Scan for the cell matching the given text and deliver its (X, Y) coordinate at center. 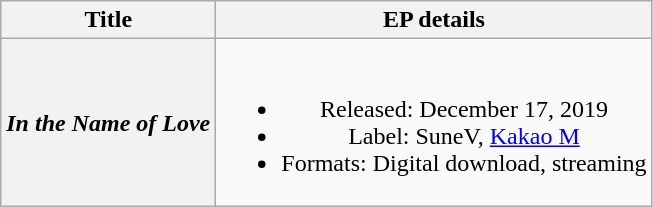
Released: December 17, 2019Label: SuneV, Kakao MFormats: Digital download, streaming (434, 122)
EP details (434, 20)
Title (108, 20)
In the Name of Love (108, 122)
